Locate the cell with the specified text and output its [X, Y] center coordinate. 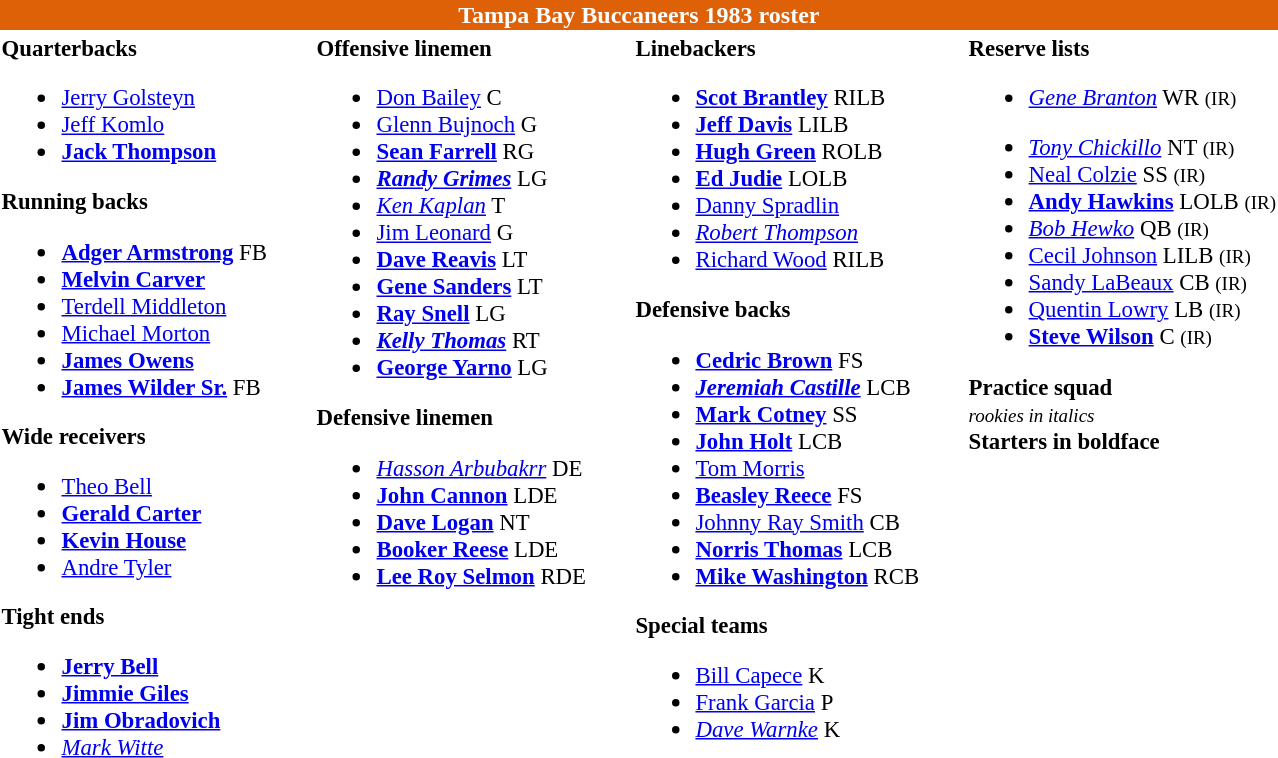
Tampa Bay Buccaneers 1983 roster [639, 15]
